Locate the cell with the specified text and output its [X, Y] center coordinate. 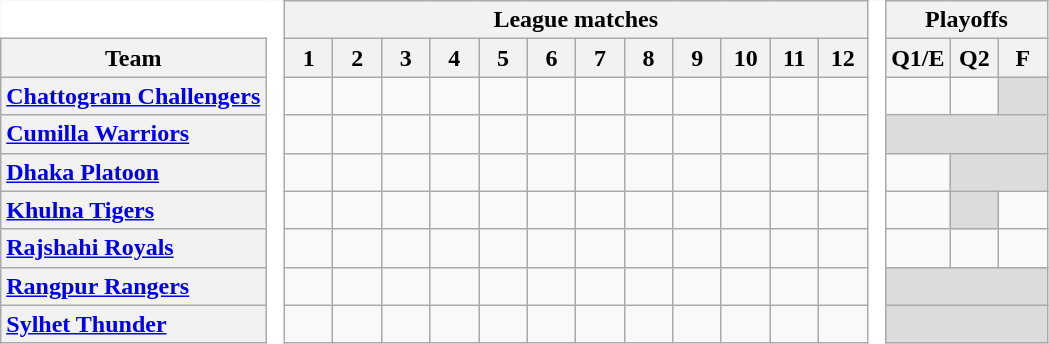
4 [454, 58]
Rajshahi Royals [134, 248]
Chattogram Challengers [134, 96]
9 [698, 58]
Rangpur Rangers [134, 286]
Sylhet Thunder [134, 324]
5 [504, 58]
Q2 [974, 58]
8 [648, 58]
12 [844, 58]
11 [794, 58]
Dhaka Platoon [134, 172]
F [1024, 58]
Playoffs [967, 20]
Khulna Tigers [134, 210]
1 [308, 58]
3 [406, 58]
Cumilla Warriors [134, 134]
6 [552, 58]
2 [358, 58]
10 [746, 58]
Team [134, 58]
7 [600, 58]
League matches [576, 20]
Q1/E [918, 58]
